Pinpoint the cell where the given text exists, returning its [x, y] midpoint coordinate. 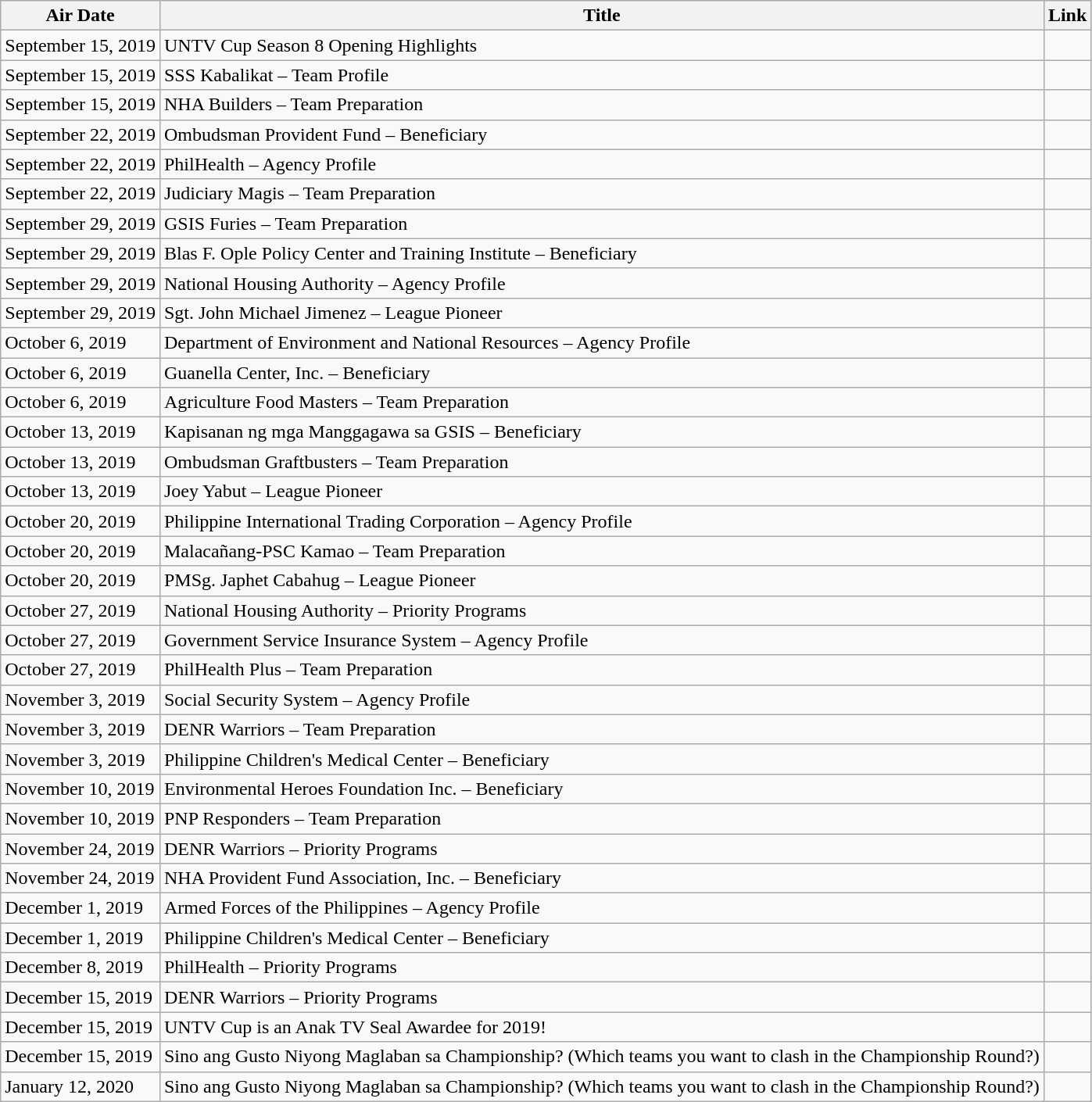
SSS Kabalikat – Team Profile [602, 75]
Title [602, 16]
Air Date [81, 16]
Link [1067, 16]
Department of Environment and National Resources – Agency Profile [602, 342]
UNTV Cup is an Anak TV Seal Awardee for 2019! [602, 1027]
Judiciary Magis – Team Preparation [602, 194]
DENR Warriors – Team Preparation [602, 729]
NHA Builders – Team Preparation [602, 105]
Ombudsman Graftbusters – Team Preparation [602, 462]
Agriculture Food Masters – Team Preparation [602, 403]
PhilHealth Plus – Team Preparation [602, 670]
PhilHealth – Priority Programs [602, 968]
Sgt. John Michael Jimenez – League Pioneer [602, 313]
GSIS Furies – Team Preparation [602, 224]
PhilHealth – Agency Profile [602, 164]
Blas F. Ople Policy Center and Training Institute – Beneficiary [602, 253]
Armed Forces of the Philippines – Agency Profile [602, 908]
National Housing Authority – Agency Profile [602, 283]
January 12, 2020 [81, 1086]
PNP Responders – Team Preparation [602, 818]
Ombudsman Provident Fund – Beneficiary [602, 134]
Social Security System – Agency Profile [602, 699]
Malacañang-PSC Kamao – Team Preparation [602, 551]
National Housing Authority – Priority Programs [602, 610]
Philippine International Trading Corporation – Agency Profile [602, 521]
Kapisanan ng mga Manggagawa sa GSIS – Beneficiary [602, 432]
PMSg. Japhet Cabahug – League Pioneer [602, 581]
December 8, 2019 [81, 968]
UNTV Cup Season 8 Opening Highlights [602, 45]
Environmental Heroes Foundation Inc. – Beneficiary [602, 789]
Government Service Insurance System – Agency Profile [602, 640]
Guanella Center, Inc. – Beneficiary [602, 373]
NHA Provident Fund Association, Inc. – Beneficiary [602, 878]
Joey Yabut – League Pioneer [602, 492]
